Search for the cell housing the specified text and yield its (X, Y) center coordinate. 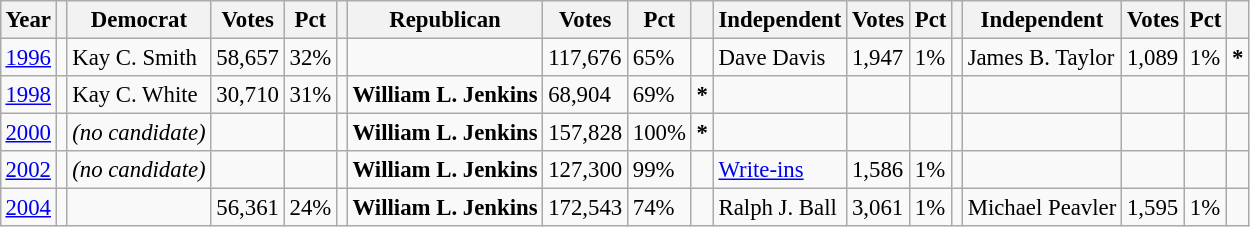
2002 (28, 170)
Kay C. White (139, 95)
James B. Taylor (1042, 57)
3,061 (878, 208)
Dave Davis (780, 57)
99% (659, 170)
1996 (28, 57)
Democrat (139, 20)
1,595 (1154, 208)
1,089 (1154, 57)
1,586 (878, 170)
2000 (28, 133)
58,657 (248, 57)
2004 (28, 208)
157,828 (586, 133)
117,676 (586, 57)
100% (659, 133)
69% (659, 95)
31% (310, 95)
65% (659, 57)
1998 (28, 95)
Kay C. Smith (139, 57)
74% (659, 208)
1,947 (878, 57)
Ralph J. Ball (780, 208)
Michael Peavler (1042, 208)
172,543 (586, 208)
30,710 (248, 95)
Republican (445, 20)
56,361 (248, 208)
Year (28, 20)
127,300 (586, 170)
Write-ins (780, 170)
24% (310, 208)
68,904 (586, 95)
32% (310, 57)
